Return the [x, y] coordinate for the center point of the cell that contains the specified text.  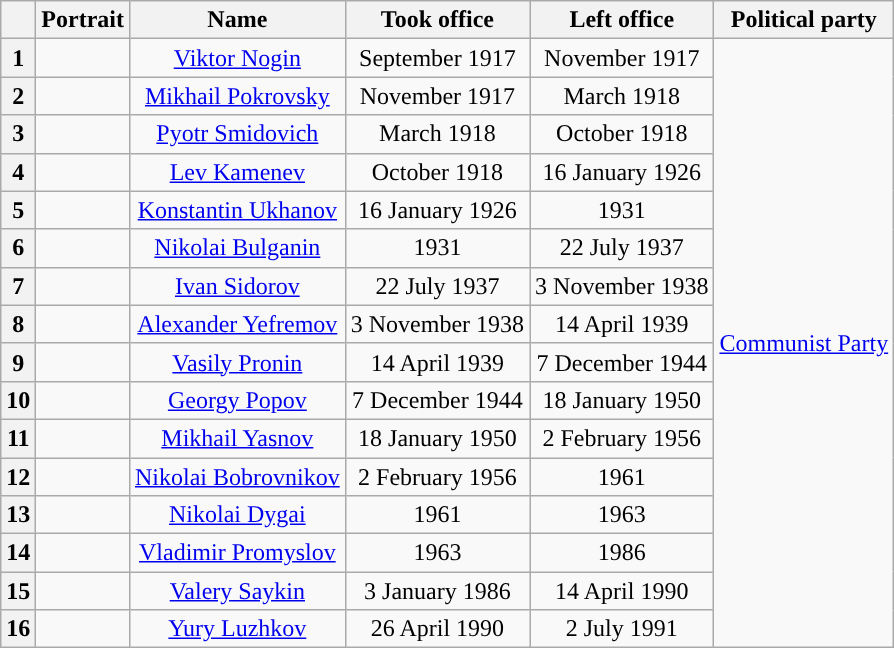
Political party [804, 20]
26 April 1990 [437, 629]
Lev Kamenev [237, 172]
Pyotr Smidovich [237, 134]
14 [18, 553]
Georgy Popov [237, 400]
Vasily Pronin [237, 362]
7 [18, 286]
Vladimir Promyslov [237, 553]
3 January 1986 [437, 591]
12 [18, 477]
Viktor Nogin [237, 58]
Name [237, 20]
9 [18, 362]
11 [18, 438]
3 [18, 134]
6 [18, 248]
10 [18, 400]
16 [18, 629]
Konstantin Ukhanov [237, 210]
Mikhail Pokrovsky [237, 96]
14 April 1990 [622, 591]
Yury Luzhkov [237, 629]
13 [18, 515]
Mikhail Yasnov [237, 438]
Nikolai Bulganin [237, 248]
Took office [437, 20]
Ivan Sidorov [237, 286]
Valery Saykin [237, 591]
15 [18, 591]
8 [18, 324]
2 July 1991 [622, 629]
1 [18, 58]
5 [18, 210]
September 1917 [437, 58]
Portrait [83, 20]
4 [18, 172]
Nikolai Bobrovnikov [237, 477]
Nikolai Dygai [237, 515]
2 [18, 96]
1986 [622, 553]
Communist Party [804, 344]
Left office [622, 20]
Alexander Yefremov [237, 324]
